Locate the cell with the specified text and output its [X, Y] center coordinate. 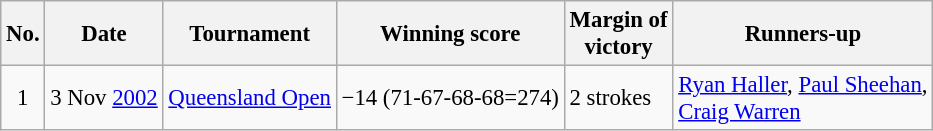
−14 (71-67-68-68=274) [450, 98]
2 strokes [618, 98]
Margin ofvictory [618, 34]
Tournament [250, 34]
Date [104, 34]
1 [23, 98]
Ryan Haller, Paul Sheehan, Craig Warren [803, 98]
Queensland Open [250, 98]
Runners-up [803, 34]
3 Nov 2002 [104, 98]
Winning score [450, 34]
No. [23, 34]
